Extract the [x, y] coordinate from the center of the cell holding the provided text.  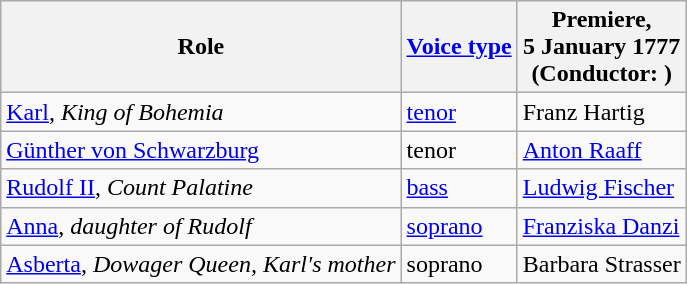
bass [459, 188]
Franz Hartig [602, 112]
Premiere,5 January 1777(Conductor: ) [602, 47]
Karl, King of Bohemia [201, 112]
Role [201, 47]
Ludwig Fischer [602, 188]
Anton Raaff [602, 150]
Anna, daughter of Rudolf [201, 226]
Barbara Strasser [602, 264]
Franziska Danzi [602, 226]
Günther von Schwarzburg [201, 150]
Voice type [459, 47]
Rudolf II, Count Palatine [201, 188]
Asberta, Dowager Queen, Karl′s mother [201, 264]
